Locate the cell with the specified text and output its [X, Y] center coordinate. 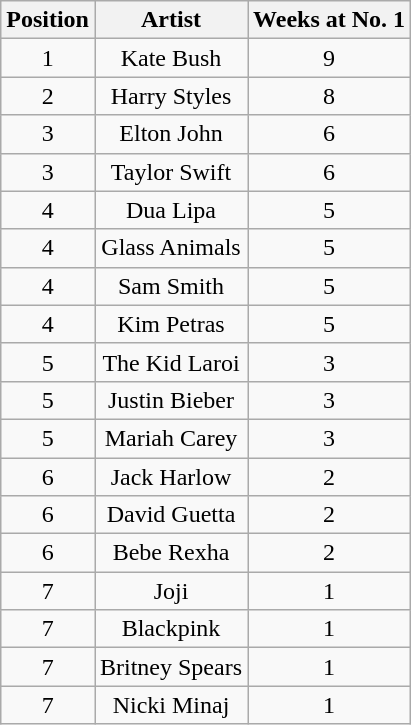
Justin Bieber [170, 400]
Weeks at No. 1 [330, 20]
Joji [170, 591]
The Kid Laroi [170, 362]
Mariah Carey [170, 438]
8 [330, 96]
Elton John [170, 134]
Nicki Minaj [170, 705]
Glass Animals [170, 248]
Jack Harlow [170, 477]
Kim Petras [170, 324]
Dua Lipa [170, 210]
Artist [170, 20]
David Guetta [170, 515]
Kate Bush [170, 58]
Blackpink [170, 629]
Taylor Swift [170, 172]
Position [48, 20]
Bebe Rexha [170, 553]
Britney Spears [170, 667]
Harry Styles [170, 96]
9 [330, 58]
Sam Smith [170, 286]
